Determine the [x, y] coordinate at the center of the cell enclosing the given text.  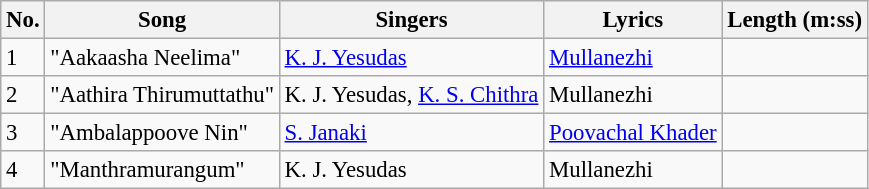
"Aakaasha Neelima" [162, 58]
"Ambalappoove Nin" [162, 133]
"Aathira Thirumuttathu" [162, 95]
Song [162, 20]
Length (m:ss) [794, 20]
K. J. Yesudas, K. S. Chithra [411, 95]
S. Janaki [411, 133]
2 [23, 95]
Poovachal Khader [633, 133]
"Manthramurangum" [162, 170]
No. [23, 20]
Singers [411, 20]
3 [23, 133]
Lyrics [633, 20]
1 [23, 58]
4 [23, 170]
